Return (x, y) of the center of cell containing provided text 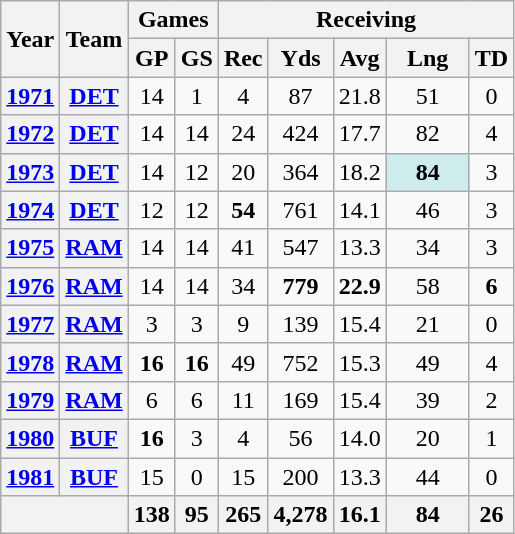
1971 (30, 96)
1974 (30, 210)
1977 (30, 324)
22.9 (360, 286)
4,278 (300, 515)
547 (300, 248)
15.3 (360, 362)
GS (196, 58)
39 (428, 400)
1981 (30, 477)
Team (94, 39)
95 (196, 515)
169 (300, 400)
Games (173, 20)
41 (243, 248)
1979 (30, 400)
14.1 (360, 210)
87 (300, 96)
2 (491, 400)
9 (243, 324)
1973 (30, 172)
16.1 (360, 515)
1972 (30, 134)
761 (300, 210)
Yds (300, 58)
14.0 (360, 438)
TD (491, 58)
44 (428, 477)
46 (428, 210)
779 (300, 286)
18.2 (360, 172)
265 (243, 515)
82 (428, 134)
Rec (243, 58)
Receiving (366, 20)
1976 (30, 286)
200 (300, 477)
1975 (30, 248)
Lng (428, 58)
58 (428, 286)
424 (300, 134)
364 (300, 172)
21.8 (360, 96)
11 (243, 400)
56 (300, 438)
54 (243, 210)
21 (428, 324)
752 (300, 362)
139 (300, 324)
51 (428, 96)
138 (152, 515)
GP (152, 58)
Year (30, 39)
1978 (30, 362)
Avg (360, 58)
26 (491, 515)
1980 (30, 438)
17.7 (360, 134)
24 (243, 134)
